Detect which cell encompasses the target text, then output its (x, y) center coordinate. 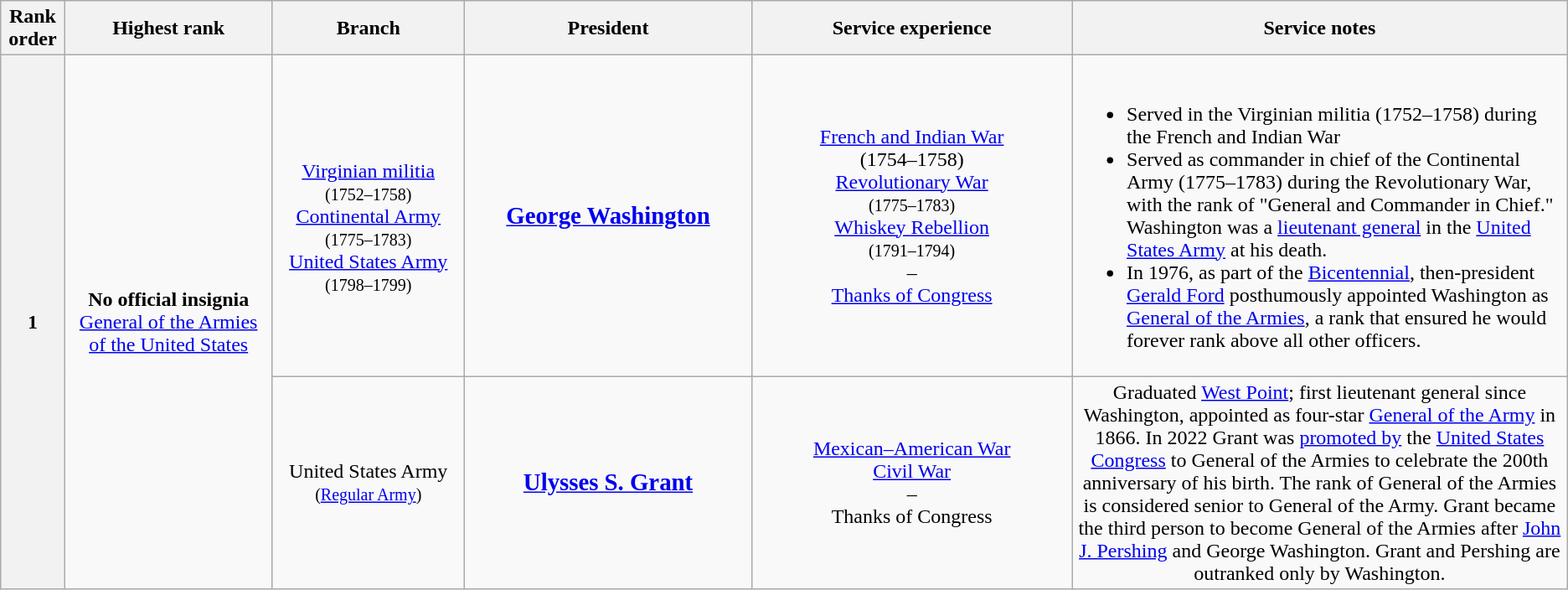
President (608, 28)
Rank order (33, 28)
Service notes (1320, 28)
George Washington (608, 216)
United States Army(Regular Army) (369, 483)
Branch (369, 28)
No official insigniaGeneral of the Armies of the United States (168, 322)
Highest rank (168, 28)
1 (33, 322)
Mexican–American War Civil War–Thanks of Congress (912, 483)
Service experience (912, 28)
Virginian militia(1752–1758)Continental Army(1775–1783)United States Army(1798–1799) (369, 216)
French and Indian War(1754–1758)Revolutionary War(1775–1783)Whiskey Rebellion(1791–1794)–Thanks of Congress (912, 216)
Ulysses S. Grant (608, 483)
